For the text-containing cell, return its midpoint in (X, Y) coordinate format. 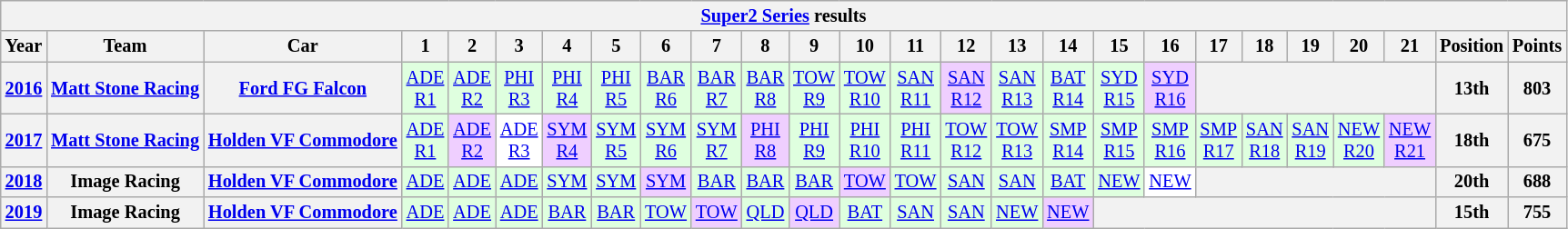
755 (1537, 213)
SYMR5 (616, 140)
21 (1410, 46)
TOWR10 (865, 88)
SYDR16 (1170, 88)
PHIR3 (519, 88)
2017 (24, 140)
12 (966, 46)
NEWR20 (1359, 140)
2 (472, 46)
PHIR11 (916, 140)
Year (24, 46)
14 (1068, 46)
ADER3 (519, 140)
TOWR13 (1017, 140)
SANR11 (916, 88)
BARR6 (666, 88)
SYMR4 (567, 140)
NEWR21 (1410, 140)
SANR13 (1017, 88)
PHIR5 (616, 88)
11 (916, 46)
20 (1359, 46)
SANR12 (966, 88)
15 (1119, 46)
16 (1170, 46)
SYDR15 (1119, 88)
SANR19 (1310, 140)
7 (717, 46)
PHIR4 (567, 88)
17 (1219, 46)
2016 (24, 88)
Position (1472, 46)
SMPR16 (1170, 140)
10 (865, 46)
BARR8 (766, 88)
PHIR10 (865, 140)
SMPR14 (1068, 140)
20th (1472, 182)
803 (1537, 88)
13th (1472, 88)
BARR7 (717, 88)
675 (1537, 140)
Points (1537, 46)
SANR18 (1264, 140)
19 (1310, 46)
8 (766, 46)
Ford FG Falcon (303, 88)
3 (519, 46)
4 (567, 46)
1 (426, 46)
PHIR8 (766, 140)
6 (666, 46)
Car (303, 46)
BATR14 (1068, 88)
SYMR7 (717, 140)
18th (1472, 140)
SMPR17 (1219, 140)
5 (616, 46)
Super2 Series results (784, 15)
9 (814, 46)
688 (1537, 182)
PHIR9 (814, 140)
2018 (24, 182)
15th (1472, 213)
TOWR12 (966, 140)
18 (1264, 46)
Team (126, 46)
SMPR15 (1119, 140)
TOWR9 (814, 88)
2019 (24, 213)
13 (1017, 46)
SYMR6 (666, 140)
